Find where the given text appears and provide that cell's center as (X, Y) coordinate. 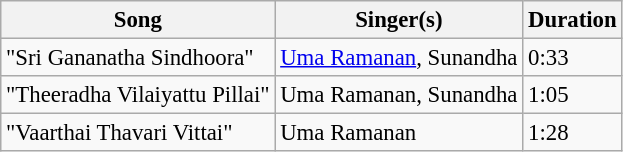
Duration (572, 20)
"Sri Gananatha Sindhoora" (138, 58)
Song (138, 20)
"Vaarthai Thavari Vittai" (138, 133)
0:33 (572, 58)
"Theeradha Vilaiyattu Pillai" (138, 95)
Uma Ramanan (399, 133)
Singer(s) (399, 20)
1:28 (572, 133)
1:05 (572, 95)
